Determine the (x, y) coordinate at the center of the cell enclosing the given text.  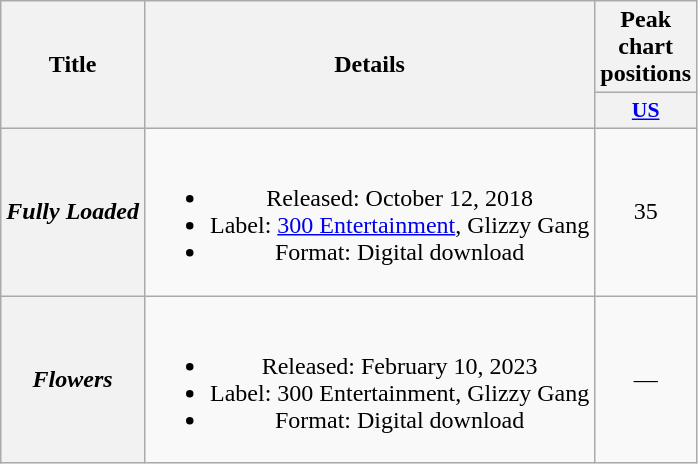
35 (646, 212)
Released: February 10, 2023Label: 300 Entertainment, Glizzy GangFormat: Digital download (369, 380)
Flowers (73, 380)
US (646, 111)
Released: October 12, 2018Label: 300 Entertainment, Glizzy GangFormat: Digital download (369, 212)
Fully Loaded (73, 212)
— (646, 380)
Title (73, 65)
Peak chart positions (646, 47)
Details (369, 65)
